Identify which cell holds the provided text, then report its (x, y) central coordinate. 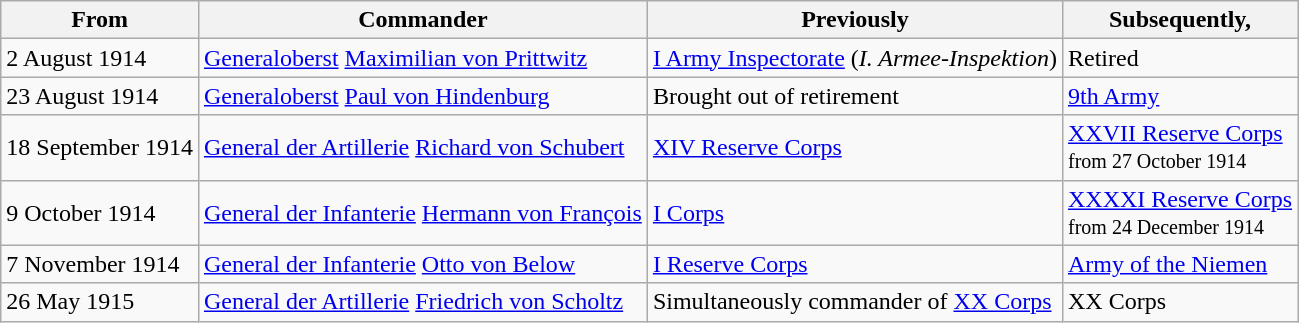
7 November 1914 (100, 264)
XX Corps (1180, 302)
Army of the Niemen (1180, 264)
23 August 1914 (100, 96)
Brought out of retirement (854, 96)
Retired (1180, 58)
XXVII Reserve Corpsfrom 27 October 1914 (1180, 148)
Commander (422, 20)
2 August 1914 (100, 58)
Subsequently, (1180, 20)
9 October 1914 (100, 212)
18 September 1914 (100, 148)
General der Artillerie Richard von Schubert (422, 148)
XIV Reserve Corps (854, 148)
I Army Inspectorate (I. Armee-Inspektion) (854, 58)
I Reserve Corps (854, 264)
General der Infanterie Otto von Below (422, 264)
I Corps (854, 212)
XXXXI Reserve Corpsfrom 24 December 1914 (1180, 212)
Simultaneously commander of XX Corps (854, 302)
Generaloberst Paul von Hindenburg (422, 96)
26 May 1915 (100, 302)
From (100, 20)
Previously (854, 20)
General der Artillerie Friedrich von Scholtz (422, 302)
General der Infanterie Hermann von François (422, 212)
9th Army (1180, 96)
Generaloberst Maximilian von Prittwitz (422, 58)
